Scan for the cell matching the given text and deliver its [x, y] coordinate at center. 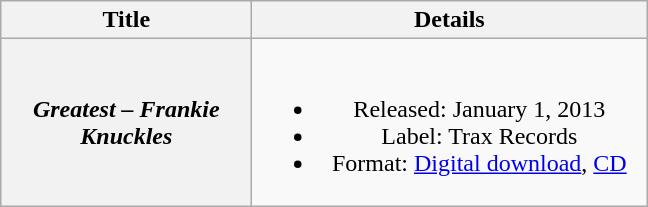
Title [126, 20]
Details [450, 20]
Released: January 1, 2013Label: Trax RecordsFormat: Digital download, CD [450, 122]
Greatest – Frankie Knuckles [126, 122]
